Determine the [x, y] coordinate at the center of the cell enclosing the given text.  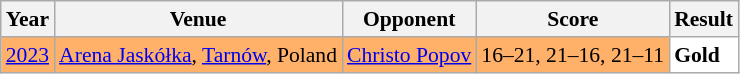
16–21, 21–16, 21–11 [572, 55]
2023 [28, 55]
Score [572, 19]
Arena Jaskółka, Tarnów, Poland [198, 55]
Gold [704, 55]
Opponent [409, 19]
Result [704, 19]
Year [28, 19]
Venue [198, 19]
Christo Popov [409, 55]
